Find where the given text appears and provide that cell's center as (x, y) coordinate. 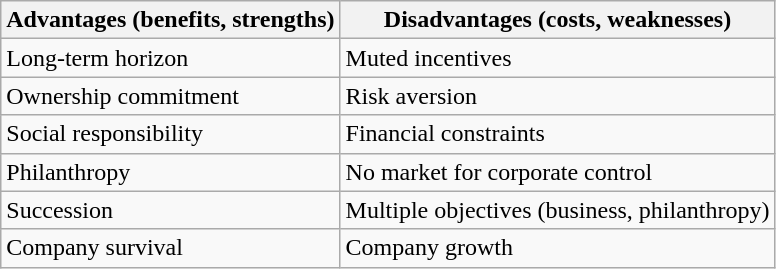
Social responsibility (170, 134)
Philanthropy (170, 172)
No market for corporate control (558, 172)
Company growth (558, 248)
Disadvantages (costs, weaknesses) (558, 20)
Risk aversion (558, 96)
Financial constraints (558, 134)
Company survival (170, 248)
Succession (170, 210)
Multiple objectives (business, philanthropy) (558, 210)
Ownership commitment (170, 96)
Advantages (benefits, strengths) (170, 20)
Long-term horizon (170, 58)
Muted incentives (558, 58)
